Return the [x, y] coordinate for the center point of the cell that contains the specified text.  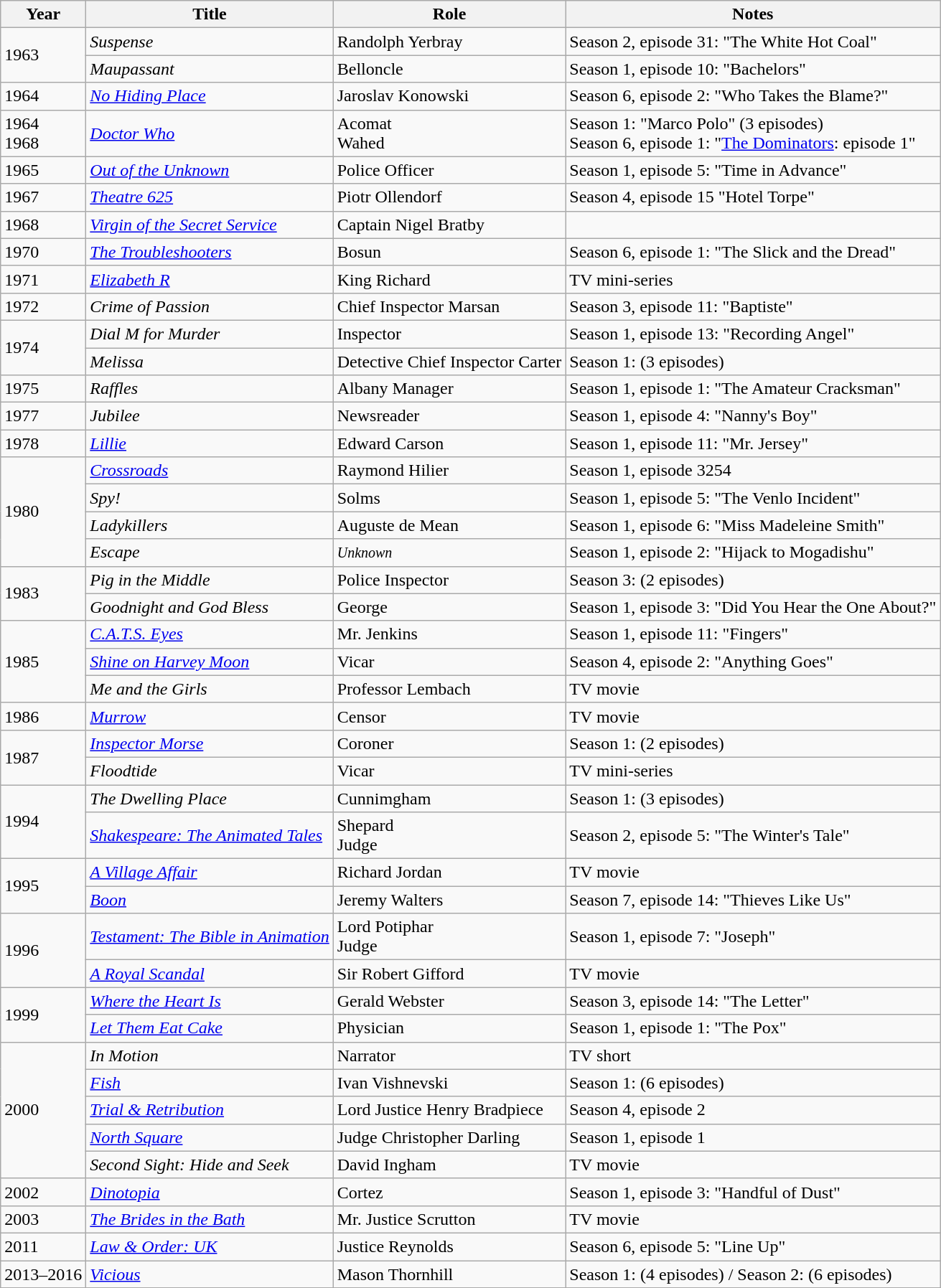
Crime of Passion [210, 306]
Police Officer [449, 170]
Lord Justice Henry Bradpiece [449, 1110]
1965 [43, 170]
Inspector [449, 334]
Coroner [449, 743]
Dial M for Murder [210, 334]
1974 [43, 347]
Season 3, episode 11: "Baptiste" [753, 306]
Season 1, episode 5: "The Venlo Incident" [753, 498]
1975 [43, 389]
Season 1, episode 1 [753, 1137]
1994 [43, 822]
1985 [43, 662]
Spy! [210, 498]
Ivan Vishnevski [449, 1083]
1986 [43, 716]
Role [449, 14]
Season 1, episode 7: "Joseph" [753, 937]
Season 1: "Marco Polo" (3 episodes)Season 6, episode 1: "The Dominators: episode 1" [753, 133]
Where the Heart Is [210, 1001]
Season 1, episode 10: "Bachelors" [753, 69]
A Royal Scandal [210, 974]
2002 [43, 1192]
The Troubleshooters [210, 252]
Professor Lembach [449, 689]
Piotr Ollendorf [449, 197]
Season 2, episode 31: "The White Hot Coal" [753, 42]
Season 3, episode 14: "The Letter" [753, 1001]
Edward Carson [449, 443]
Season 1: (4 episodes) / Season 2: (6 episodes) [753, 1274]
Out of the Unknown [210, 170]
1977 [43, 416]
1987 [43, 757]
Suspense [210, 42]
Season 4, episode 2: "Anything Goes" [753, 662]
Season 6, episode 5: "Line Up" [753, 1246]
Randolph Yerbray [449, 42]
Jeremy Walters [449, 900]
C.A.T.S. Eyes [210, 634]
Season 1, episode 11: "Mr. Jersey" [753, 443]
Vicious [210, 1274]
1968 [43, 225]
A Village Affair [210, 873]
Season 4, episode 15 "Hotel Torpe" [753, 197]
Richard Jordan [449, 873]
Censor [449, 716]
Cunnimgham [449, 799]
Belloncle [449, 69]
Lord PotipharJudge [449, 937]
Captain Nigel Bratby [449, 225]
Jaroslav Konowski [449, 96]
Mr. Jenkins [449, 634]
Season 1, episode 4: "Nanny's Boy" [753, 416]
Shakespeare: The Animated Tales [210, 835]
Trial & Retribution [210, 1110]
Justice Reynolds [449, 1246]
Police Inspector [449, 580]
Chief Inspector Marsan [449, 306]
Boon [210, 900]
Season 3: (2 episodes) [753, 580]
Raymond Hilier [449, 471]
AcomatWahed [449, 133]
Season 1, episode 13: "Recording Angel" [753, 334]
Unknown [449, 553]
Maupassant [210, 69]
George [449, 607]
Season 7, episode 14: "Thieves Like Us" [753, 900]
Law & Order: UK [210, 1246]
Judge Christopher Darling [449, 1137]
Testament: The Bible in Animation [210, 937]
Shine on Harvey Moon [210, 662]
Year [43, 14]
Lillie [210, 443]
Season 1: (2 episodes) [753, 743]
1964 [43, 96]
2011 [43, 1246]
The Brides in the Bath [210, 1219]
Season 1, episode 11: "Fingers" [753, 634]
1972 [43, 306]
Fish [210, 1083]
Season 4, episode 2 [753, 1110]
Season 1, episode 3: "Handful of Dust" [753, 1192]
Notes [753, 14]
The Dwelling Place [210, 799]
Solms [449, 498]
Season 2, episode 5: "The Winter's Tale" [753, 835]
Jubilee [210, 416]
1963 [43, 55]
Gerald Webster [449, 1001]
Melissa [210, 361]
North Square [210, 1137]
In Motion [210, 1056]
Crossroads [210, 471]
Physician [449, 1028]
Mr. Justice Scrutton [449, 1219]
Theatre 625 [210, 197]
King Richard [449, 279]
Sir Robert Gifford [449, 974]
Season 1, episode 1: "The Pox" [753, 1028]
Elizabeth R [210, 279]
Newsreader [449, 416]
Cortez [449, 1192]
1970 [43, 252]
Pig in the Middle [210, 580]
2013–2016 [43, 1274]
Let Them Eat Cake [210, 1028]
1971 [43, 279]
19641968 [43, 133]
Title [210, 14]
Season 1: (6 episodes) [753, 1083]
1983 [43, 593]
2000 [43, 1110]
Season 6, episode 1: "The Slick and the Dread" [753, 252]
Me and the Girls [210, 689]
Virgin of the Secret Service [210, 225]
ShepardJudge [449, 835]
Narrator [449, 1056]
Mason Thornhill [449, 1274]
1967 [43, 197]
Raffles [210, 389]
Auguste de Mean [449, 525]
2003 [43, 1219]
Bosun [449, 252]
1980 [43, 512]
Season 1, episode 3: "Did You Hear the One About?" [753, 607]
1996 [43, 950]
Albany Manager [449, 389]
Goodnight and God Bless [210, 607]
No Hiding Place [210, 96]
Escape [210, 553]
Murrow [210, 716]
Season 1, episode 5: "Time in Advance" [753, 170]
Season 1, episode 1: "The Amateur Cracksman" [753, 389]
1999 [43, 1015]
TV short [753, 1056]
Doctor Who [210, 133]
1995 [43, 886]
David Ingham [449, 1165]
Floodtide [210, 771]
Season 1, episode 2: "Hijack to Mogadishu" [753, 553]
Season 1, episode 3254 [753, 471]
1978 [43, 443]
Detective Chief Inspector Carter [449, 361]
Dinotopia [210, 1192]
Second Sight: Hide and Seek [210, 1165]
Ladykillers [210, 525]
Inspector Morse [210, 743]
Season 6, episode 2: "Who Takes the Blame?" [753, 96]
Season 1, episode 6: "Miss Madeleine Smith" [753, 525]
